Extract the (x, y) coordinate from the center of the cell holding the provided text.  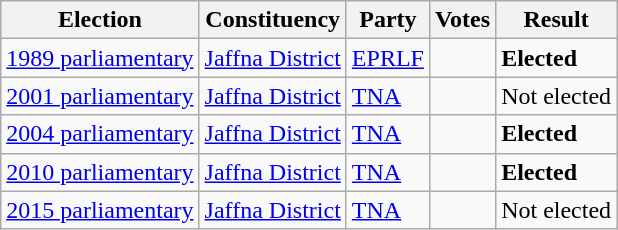
2015 parliamentary (100, 210)
2001 parliamentary (100, 96)
Votes (462, 20)
2010 parliamentary (100, 172)
Constituency (272, 20)
1989 parliamentary (100, 58)
2004 parliamentary (100, 134)
EPRLF (388, 58)
Party (388, 20)
Result (556, 20)
Election (100, 20)
